Identify which cell holds the provided text, then report its (X, Y) central coordinate. 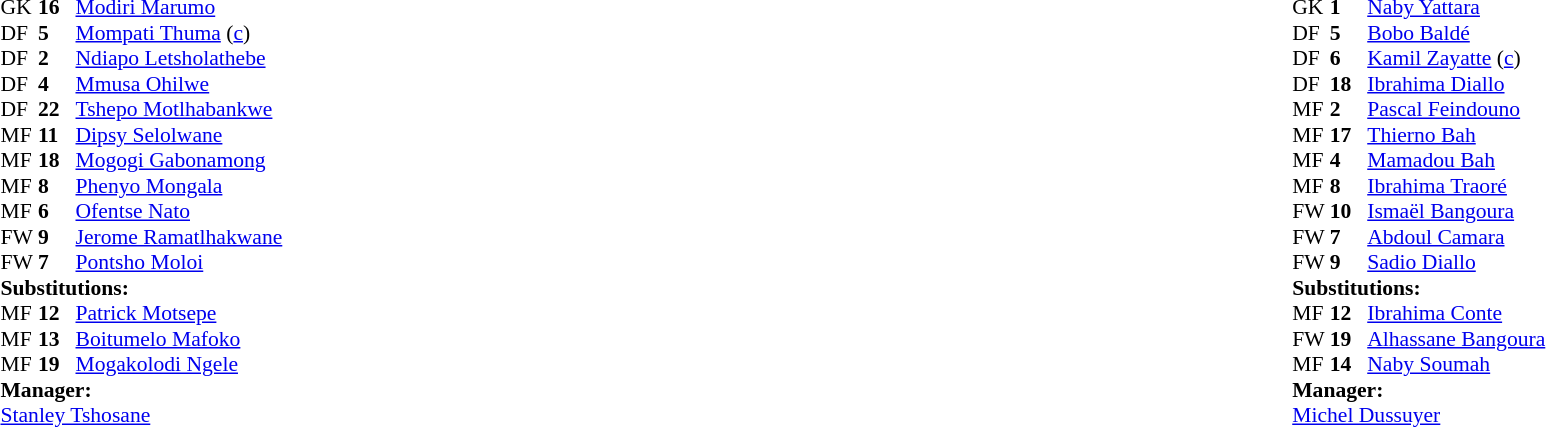
Pontsho Moloi (180, 263)
Patrick Motsepe (180, 313)
Ismaël Bangoura (1456, 211)
Ibrahima Traoré (1456, 186)
Ofentse Nato (180, 211)
Ndiapo Letsholathebe (180, 59)
Bobo Baldé (1456, 33)
Pascal Feindouno (1456, 109)
Phenyo Mongala (180, 186)
10 (1349, 211)
Thierno Bah (1456, 135)
Ibrahima Conte (1456, 313)
Naby Soumah (1456, 365)
Mogakolodi Ngele (180, 365)
Sadio Diallo (1456, 263)
Dipsy Selolwane (180, 135)
Alhassane Bangoura (1456, 339)
Ibrahima Diallo (1456, 84)
Boitumelo Mafoko (180, 339)
Abdoul Camara (1456, 237)
Mmusa Ohilwe (180, 84)
Mompati Thuma (c) (180, 33)
Mamadou Bah (1456, 161)
11 (57, 135)
Mogogi Gabonamong (180, 161)
Tshepo Motlhabankwe (180, 109)
13 (57, 339)
Jerome Ramatlhakwane (180, 237)
17 (1349, 135)
14 (1349, 365)
22 (57, 109)
Kamil Zayatte (c) (1456, 59)
